Detect which cell encompasses the target text, then output its (x, y) center coordinate. 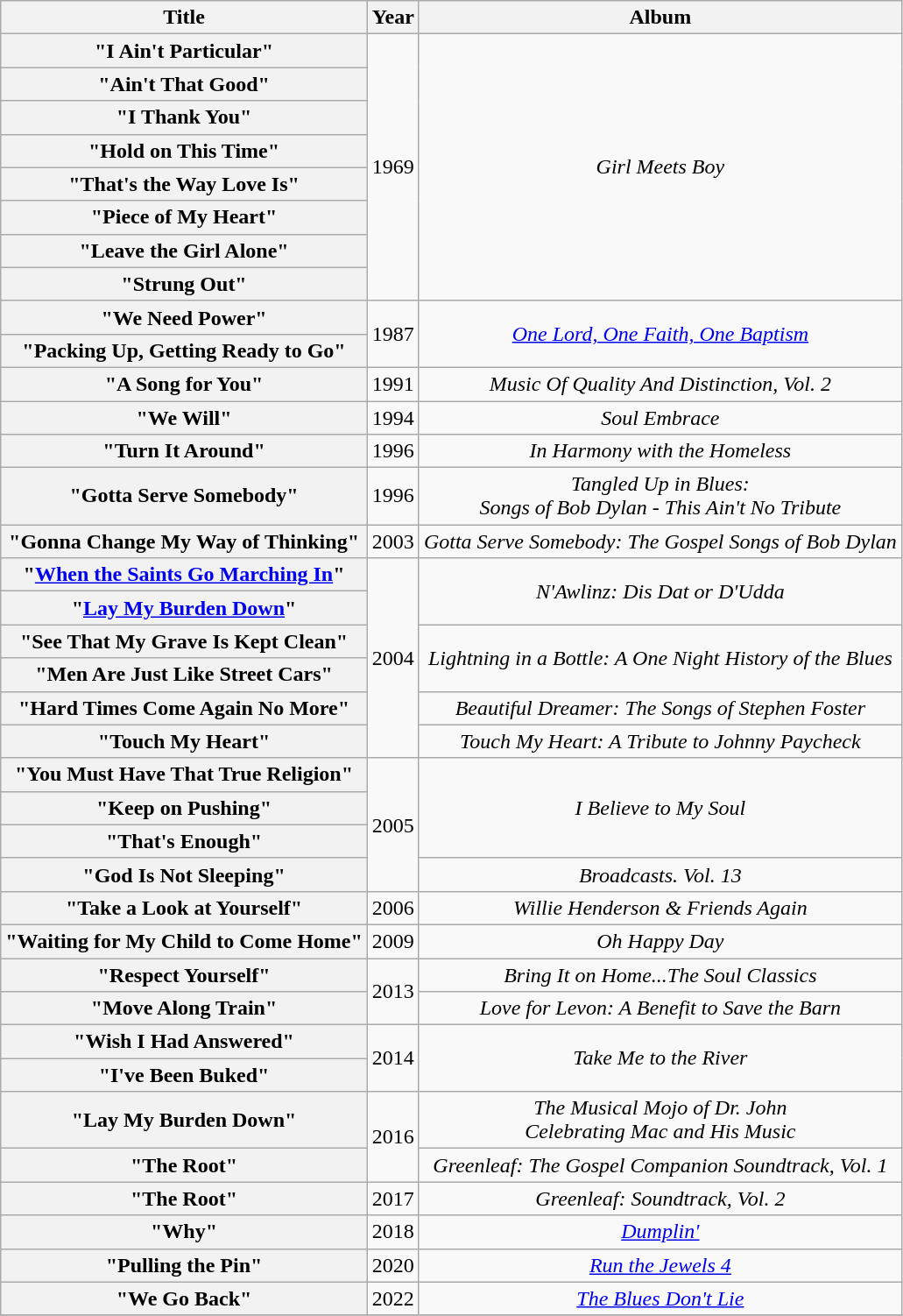
Greenleaf: Soundtrack, Vol. 2 (660, 1199)
2013 (392, 992)
2017 (392, 1199)
Album (660, 18)
2009 (392, 941)
"I've Been Buked" (184, 1075)
N'Awlinz: Dis Dat or D'Udda (660, 591)
"Gotta Serve Somebody" (184, 496)
"Wish I Had Answered" (184, 1042)
"Hold on This Time" (184, 151)
Soul Embrace (660, 418)
2018 (392, 1232)
The Blues Don't Lie (660, 1298)
Greenleaf: The Gospel Companion Soundtrack, Vol. 1 (660, 1165)
In Harmony with the Homeless (660, 451)
"Hard Times Come Again No More" (184, 708)
Gotta Serve Somebody: The Gospel Songs of Bob Dylan (660, 541)
2005 (392, 824)
Year (392, 18)
Oh Happy Day (660, 941)
"I Thank You" (184, 117)
2022 (392, 1298)
"Piece of My Heart" (184, 217)
2016 (392, 1137)
Lightning in a Bottle: A One Night History of the Blues (660, 658)
Girl Meets Boy (660, 167)
Beautiful Dreamer: The Songs of Stephen Foster (660, 708)
"We Need Power" (184, 317)
Title (184, 18)
"God Is Not Sleeping" (184, 874)
"Respect Yourself" (184, 975)
The Musical Mojo of Dr. JohnCelebrating Mac and His Music (660, 1120)
Broadcasts. Vol. 13 (660, 874)
Love for Levon: A Benefit to Save the Barn (660, 1008)
"I Ain't Particular" (184, 51)
2014 (392, 1058)
"See That My Grave Is Kept Clean" (184, 641)
1991 (392, 384)
"We Go Back" (184, 1298)
Music Of Quality And Distinction, Vol. 2 (660, 384)
"Touch My Heart" (184, 741)
"Why" (184, 1232)
"Move Along Train" (184, 1008)
"That's the Way Love Is" (184, 184)
"Turn It Around" (184, 451)
2003 (392, 541)
Touch My Heart: A Tribute to Johnny Paycheck (660, 741)
"Take a Look at Yourself" (184, 908)
"Pulling the Pin" (184, 1265)
"Leave the Girl Alone" (184, 251)
1994 (392, 418)
"A Song for You" (184, 384)
"Waiting for My Child to Come Home" (184, 941)
"Ain't That Good" (184, 84)
"That's Enough" (184, 841)
"You Must Have That True Religion" (184, 775)
"Strung Out" (184, 284)
1987 (392, 334)
I Believe to My Soul (660, 808)
Take Me to the River (660, 1058)
Bring It on Home...The Soul Classics (660, 975)
Dumplin' (660, 1232)
"Keep on Pushing" (184, 808)
One Lord, One Faith, One Baptism (660, 334)
2020 (392, 1265)
"When the Saints Go Marching In" (184, 575)
"Packing Up, Getting Ready to Go" (184, 350)
Run the Jewels 4 (660, 1265)
"Men Are Just Like Street Cars" (184, 675)
"We Will" (184, 418)
2006 (392, 908)
1969 (392, 167)
Tangled Up in Blues:Songs of Bob Dylan - This Ain't No Tribute (660, 496)
Willie Henderson & Friends Again (660, 908)
2004 (392, 658)
"Gonna Change My Way of Thinking" (184, 541)
